Determine the (x, y) coordinate at the center of the cell enclosing the given text.  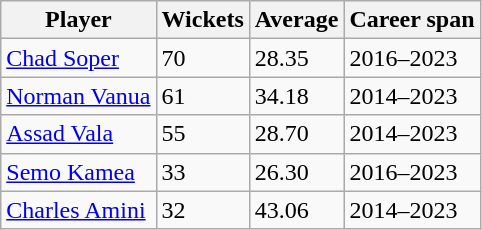
Norman Vanua (78, 96)
Charles Amini (78, 210)
Assad Vala (78, 134)
28.70 (296, 134)
Player (78, 20)
70 (202, 58)
28.35 (296, 58)
61 (202, 96)
Wickets (202, 20)
Average (296, 20)
Career span (412, 20)
26.30 (296, 172)
Semo Kamea (78, 172)
43.06 (296, 210)
Chad Soper (78, 58)
33 (202, 172)
55 (202, 134)
34.18 (296, 96)
32 (202, 210)
